Find where the given text appears and provide that cell's center as [x, y] coordinate. 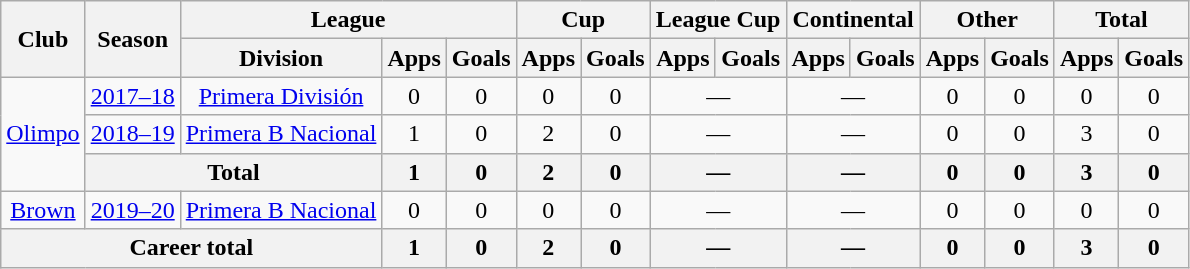
Season [132, 39]
2019–20 [132, 210]
2017–18 [132, 96]
Other [987, 20]
Olimpo [43, 134]
2018–19 [132, 134]
Brown [43, 210]
Continental [853, 20]
Primera División [281, 96]
League [348, 20]
Division [281, 58]
Cup [583, 20]
League Cup [718, 20]
Club [43, 39]
Career total [192, 248]
